Extract the [X, Y] coordinate from the center of the cell holding the provided text.  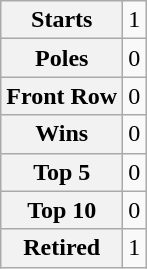
Poles [62, 58]
Starts [62, 20]
Front Row [62, 96]
Top 10 [62, 210]
Top 5 [62, 172]
Retired [62, 248]
Wins [62, 134]
